Determine the (X, Y) coordinate at the center of the cell enclosing the given text.  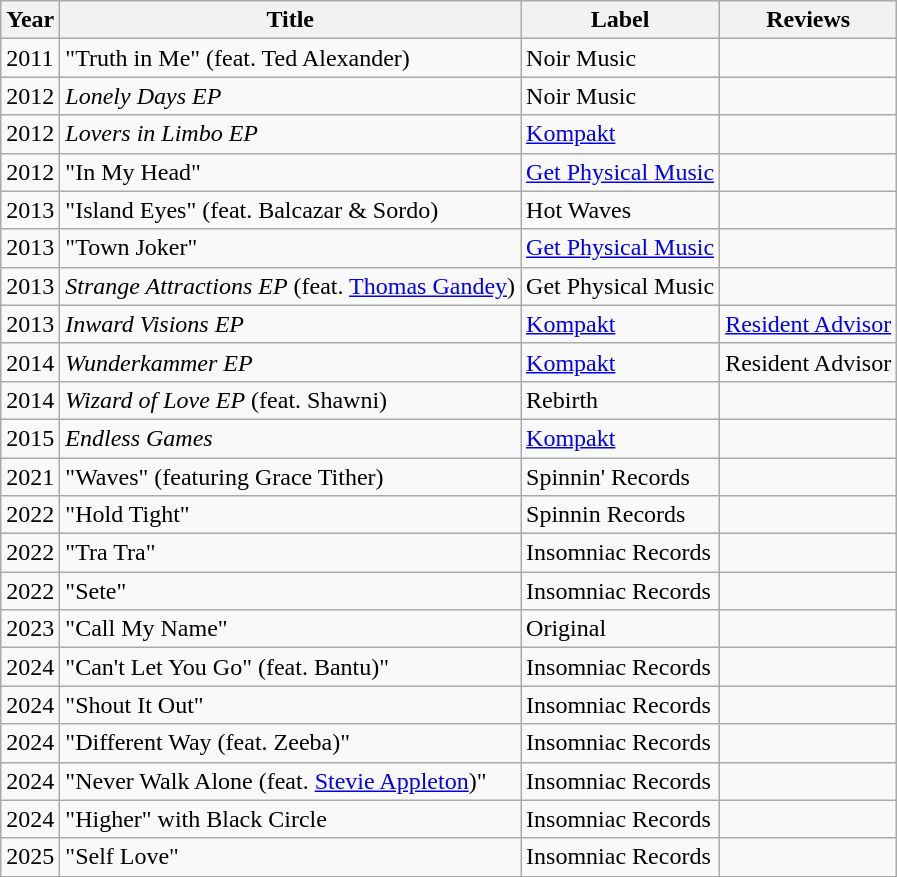
Hot Waves (620, 210)
"Higher" with Black Circle (290, 819)
2025 (30, 857)
Lovers in Limbo EP (290, 134)
Wizard of Love EP (feat. Shawni) (290, 400)
Title (290, 20)
2015 (30, 438)
"Truth in Me" (feat. Ted Alexander) (290, 58)
Rebirth (620, 400)
"In My Head" (290, 172)
"Island Eyes" (feat. Balcazar & Sordo) (290, 210)
Spinnin Records (620, 515)
"Different Way (feat. Zeeba)" (290, 743)
Year (30, 20)
2011 (30, 58)
"Hold Tight" (290, 515)
Endless Games (290, 438)
"Can't Let You Go" (feat. Bantu)" (290, 667)
Reviews (808, 20)
"Call My Name" (290, 629)
"Never Walk Alone (feat. Stevie Appleton)" (290, 781)
"Tra Tra" (290, 553)
"Shout It Out" (290, 705)
"Sete" (290, 591)
Original (620, 629)
Lonely Days EP (290, 96)
"Self Love" (290, 857)
"Town Joker" (290, 248)
2021 (30, 477)
Inward Visions EP (290, 324)
Strange Attractions EP (feat. Thomas Gandey) (290, 286)
2023 (30, 629)
Spinnin' Records (620, 477)
"Waves" (featuring Grace Tither) (290, 477)
Wunderkammer EP (290, 362)
Label (620, 20)
